Provide the (X, Y) coordinate of the cell's center where the given text is located.  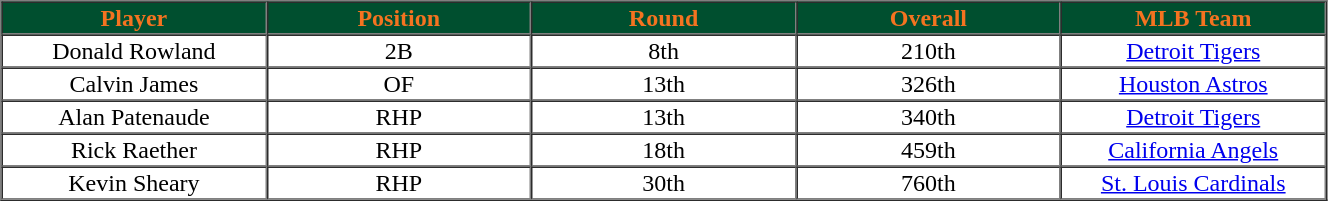
8th (664, 50)
340th (928, 116)
18th (664, 150)
760th (928, 182)
30th (664, 182)
Rick Raether (134, 150)
2B (398, 50)
Kevin Sheary (134, 182)
Houston Astros (1194, 84)
210th (928, 50)
Overall (928, 18)
459th (928, 150)
Player (134, 18)
Round (664, 18)
Donald Rowland (134, 50)
California Angels (1194, 150)
St. Louis Cardinals (1194, 182)
Calvin James (134, 84)
Position (398, 18)
Alan Patenaude (134, 116)
326th (928, 84)
OF (398, 84)
MLB Team (1194, 18)
